Pinpoint the cell where the given text exists, returning its [X, Y] midpoint coordinate. 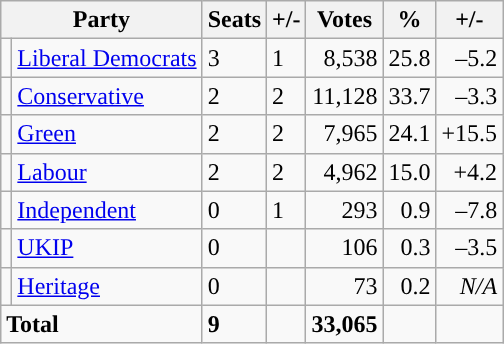
8,538 [344, 58]
33,065 [344, 324]
15.0 [410, 172]
Seats [234, 20]
Labour [107, 172]
33.7 [410, 96]
0.2 [410, 286]
Heritage [107, 286]
–3.3 [470, 96]
Independent [107, 210]
4,962 [344, 172]
7,965 [344, 134]
Votes [344, 20]
0.9 [410, 210]
Party [102, 20]
Conservative [107, 96]
9 [234, 324]
+15.5 [470, 134]
Green [107, 134]
24.1 [410, 134]
73 [344, 286]
–3.5 [470, 248]
UKIP [107, 248]
106 [344, 248]
–7.8 [470, 210]
3 [234, 58]
% [410, 20]
Liberal Democrats [107, 58]
25.8 [410, 58]
Total [102, 324]
11,128 [344, 96]
N/A [470, 286]
293 [344, 210]
–5.2 [470, 58]
0.3 [410, 248]
+4.2 [470, 172]
